Pinpoint the cell where the given text exists, returning its (X, Y) midpoint coordinate. 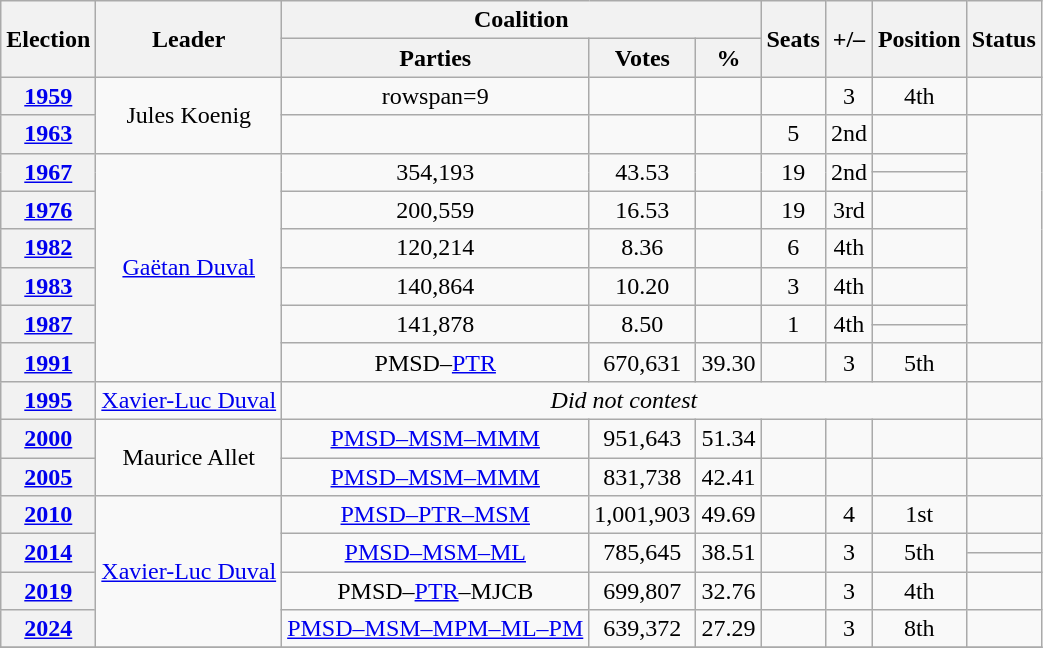
6 (793, 248)
43.53 (642, 172)
42.41 (728, 477)
+/– (848, 39)
1987 (48, 324)
32.76 (728, 591)
39.30 (728, 362)
Jules Koenig (189, 115)
49.69 (728, 515)
2024 (48, 629)
8th (919, 629)
785,645 (642, 553)
PMSD–MSM–MPM–ML–PM (436, 629)
670,631 (642, 362)
8.36 (642, 248)
1983 (48, 286)
2019 (48, 591)
1,001,903 (642, 515)
10.20 (642, 286)
% (728, 58)
Election (48, 39)
140,864 (436, 286)
1967 (48, 172)
1976 (48, 210)
1959 (48, 96)
5 (793, 134)
1991 (48, 362)
1963 (48, 134)
699,807 (642, 591)
Parties (436, 58)
PMSD–PTR–MSM (436, 515)
1995 (48, 400)
Leader (189, 39)
639,372 (642, 629)
8.50 (642, 324)
38.51 (728, 553)
Coalition (522, 20)
200,559 (436, 210)
1982 (48, 248)
4 (848, 515)
1 (793, 324)
2010 (48, 515)
Votes (642, 58)
2014 (48, 553)
2005 (48, 477)
831,738 (642, 477)
Gaëtan Duval (189, 267)
2000 (48, 438)
120,214 (436, 248)
51.34 (728, 438)
Did not contest (624, 400)
PMSD–PTR (436, 362)
PMSD–MSM–ML (436, 553)
27.29 (728, 629)
Maurice Allet (189, 457)
16.53 (642, 210)
354,193 (436, 172)
3rd (848, 210)
951,643 (642, 438)
Seats (793, 39)
Status (1004, 39)
141,878 (436, 324)
1st (919, 515)
rowspan=9 (436, 96)
Position (919, 39)
PMSD–PTR–MJCB (436, 591)
